Identify which cell holds the provided text, then report its [x, y] central coordinate. 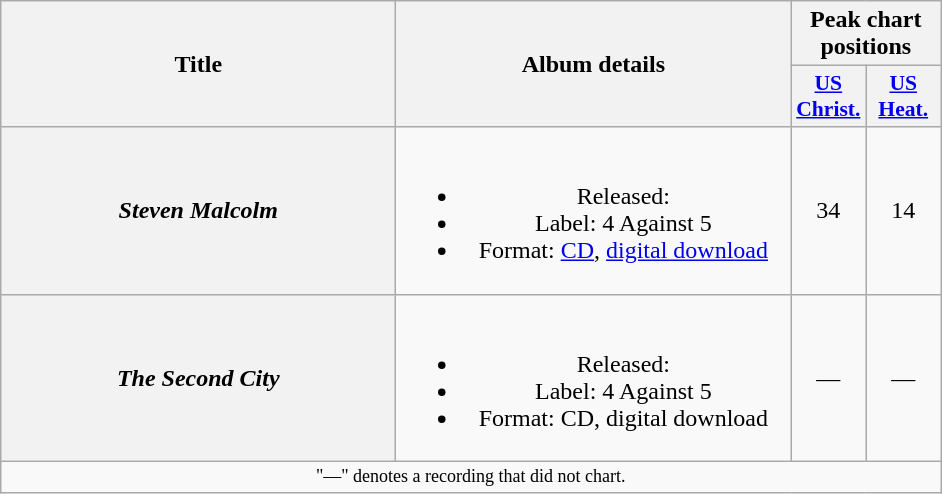
Steven Malcolm [198, 210]
USHeat. [904, 96]
The Second City [198, 378]
"—" denotes a recording that did not chart. [471, 476]
Album details [594, 64]
14 [904, 210]
34 [828, 210]
Peak chart positions [866, 34]
USChrist. [828, 96]
Title [198, 64]
